Find where the given text appears and provide that cell's center as (X, Y) coordinate. 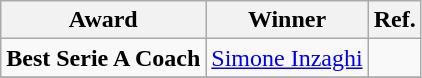
Award (104, 20)
Best Serie A Coach (104, 58)
Simone Inzaghi (287, 58)
Winner (287, 20)
Ref. (394, 20)
